Find where the given text appears and provide that cell's center as [x, y] coordinate. 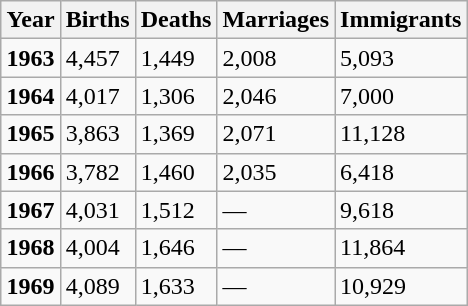
1967 [30, 210]
9,618 [401, 210]
7,000 [401, 96]
2,071 [276, 134]
1,306 [176, 96]
2,008 [276, 58]
4,089 [98, 286]
1,646 [176, 248]
Marriages [276, 20]
Immigrants [401, 20]
1,460 [176, 172]
1,512 [176, 210]
1,449 [176, 58]
Deaths [176, 20]
11,864 [401, 248]
1965 [30, 134]
2,035 [276, 172]
1,369 [176, 134]
10,929 [401, 286]
6,418 [401, 172]
Births [98, 20]
1969 [30, 286]
Year [30, 20]
1964 [30, 96]
4,004 [98, 248]
1966 [30, 172]
4,031 [98, 210]
1,633 [176, 286]
11,128 [401, 134]
1963 [30, 58]
3,782 [98, 172]
5,093 [401, 58]
4,457 [98, 58]
3,863 [98, 134]
2,046 [276, 96]
1968 [30, 248]
4,017 [98, 96]
